Scan for the cell matching the given text and deliver its [x, y] coordinate at center. 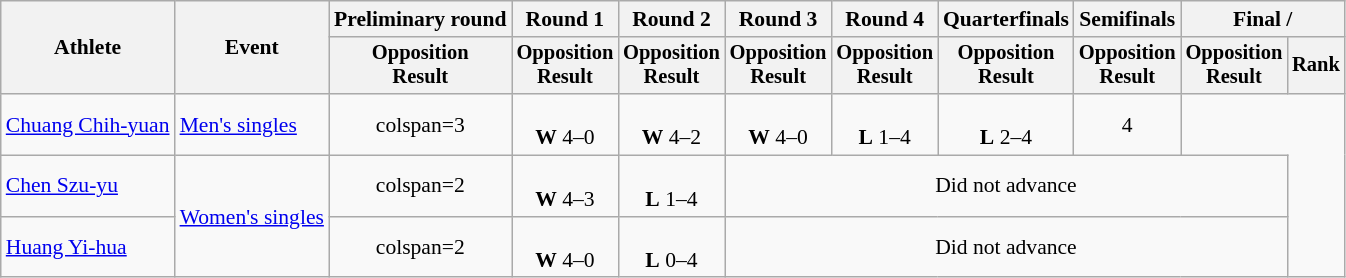
W 4–3 [566, 186]
4 [1128, 124]
Round 2 [672, 19]
Rank [1316, 66]
Final / [1263, 19]
Round 3 [778, 19]
Round 1 [566, 19]
Semifinals [1128, 19]
Chen Szu-yu [88, 186]
L 0–4 [672, 248]
L 2–4 [1006, 124]
Round 4 [884, 19]
colspan=3 [420, 124]
Quarterfinals [1006, 19]
Women's singles [252, 217]
Event [252, 48]
W 4–2 [672, 124]
Preliminary round [420, 19]
Men's singles [252, 124]
Athlete [88, 48]
Huang Yi-hua [88, 248]
Chuang Chih-yuan [88, 124]
